Return [x, y] of the center of cell containing provided text 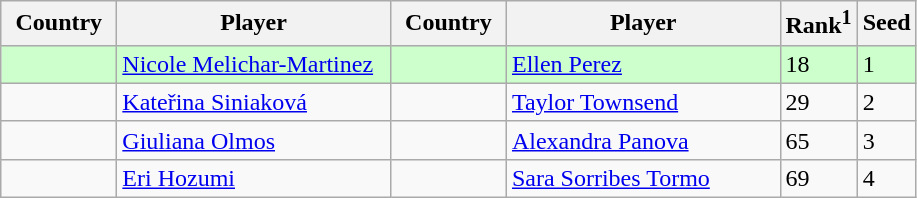
4 [886, 178]
69 [818, 178]
Nicole Melichar-Martinez [254, 64]
1 [886, 64]
Sara Sorribes Tormo [643, 178]
29 [818, 102]
3 [886, 140]
Kateřina Siniaková [254, 102]
Ellen Perez [643, 64]
Alexandra Panova [643, 140]
2 [886, 102]
Giuliana Olmos [254, 140]
65 [818, 140]
18 [818, 64]
Seed [886, 24]
Rank1 [818, 24]
Eri Hozumi [254, 178]
Taylor Townsend [643, 102]
